Find where the given text appears and provide that cell's center as [x, y] coordinate. 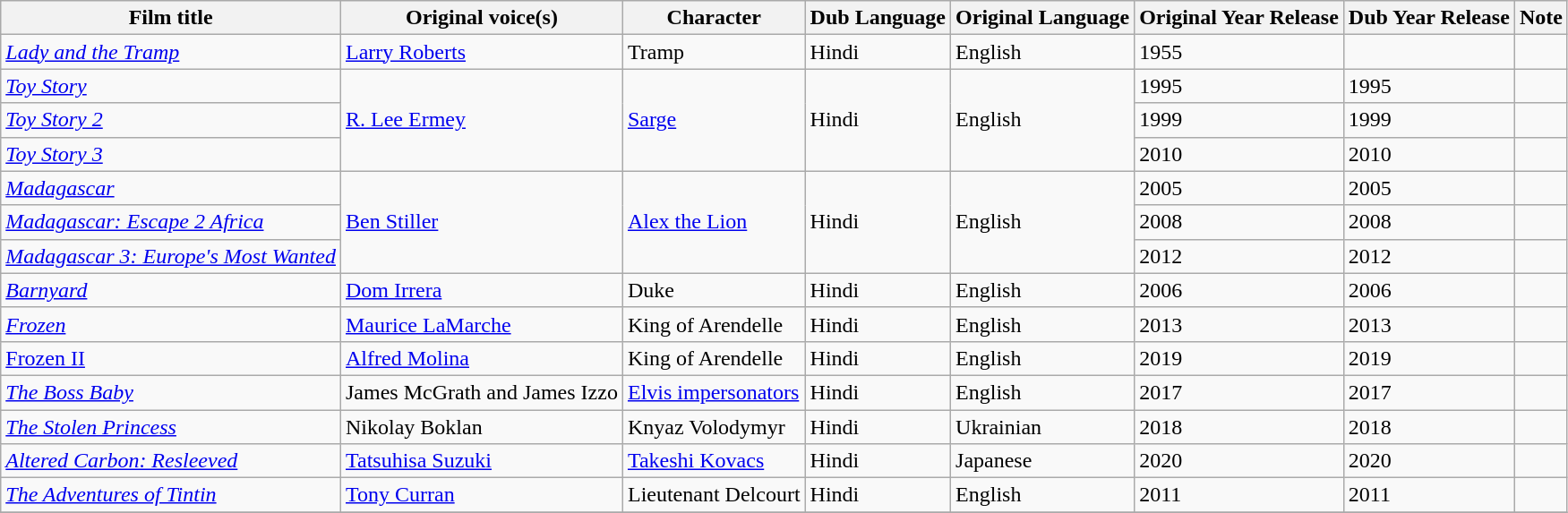
Toy Story 2 [171, 120]
Dub Year Release [1429, 18]
Elvis impersonators [714, 392]
James McGrath and James Izzo [482, 392]
Altered Carbon: Resleeved [171, 461]
Tony Curran [482, 495]
Film title [171, 18]
Madagascar [171, 188]
Japanese [1042, 461]
Alex the Lion [714, 222]
The Boss Baby [171, 392]
Barnyard [171, 290]
Ukrainian [1042, 427]
The Adventures of Tintin [171, 495]
Original Language [1042, 18]
Original Year Release [1239, 18]
Nikolay Boklan [482, 427]
Original voice(s) [482, 18]
Knyaz Volodymyr [714, 427]
Takeshi Kovacs [714, 461]
Toy Story 3 [171, 154]
Tatsuhisa Suzuki [482, 461]
Toy Story [171, 86]
Dub Language [878, 18]
Tramp [714, 52]
Sarge [714, 120]
Frozen [171, 324]
Dom Irrera [482, 290]
The Stolen Princess [171, 427]
Frozen II [171, 358]
Character [714, 18]
Lady and the Tramp [171, 52]
Larry Roberts [482, 52]
Maurice LaMarche [482, 324]
Duke [714, 290]
Note [1540, 18]
1955 [1239, 52]
Alfred Molina [482, 358]
Madagascar 3: Europe's Most Wanted [171, 256]
Lieutenant Delcourt [714, 495]
Ben Stiller [482, 222]
R. Lee Ermey [482, 120]
Madagascar: Escape 2 Africa [171, 222]
